Provide the (X, Y) coordinate of the cell's center where the given text is located.  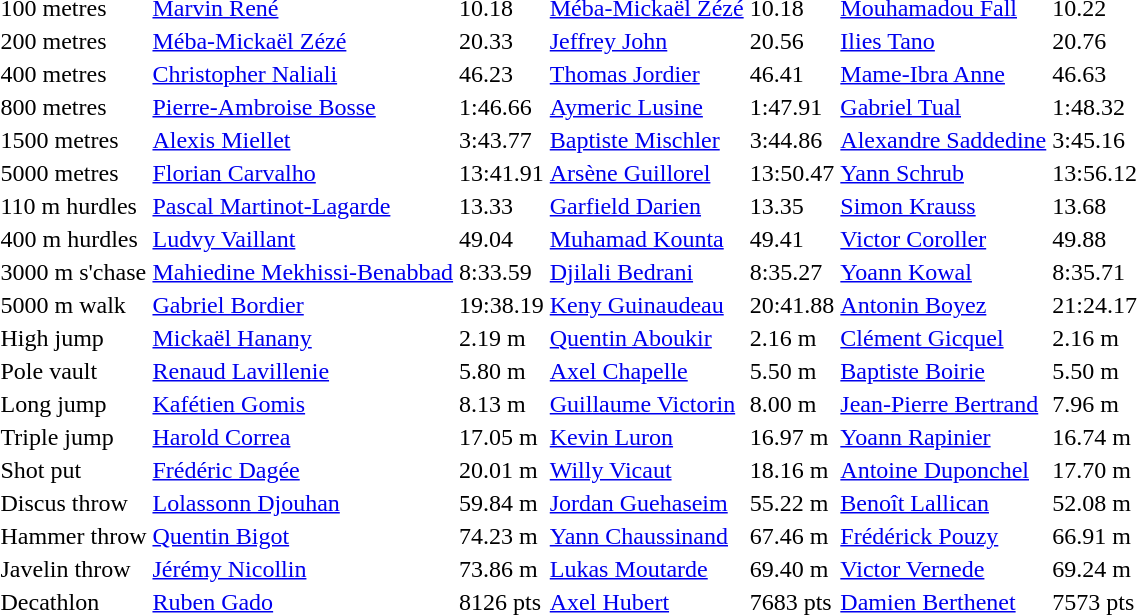
Jean-Pierre Bertrand (944, 404)
Yoann Rapinier (944, 437)
Alexis Miellet (303, 140)
Baptiste Mischler (646, 140)
Axel Chapelle (646, 371)
Kevin Luron (646, 437)
Florian Carvalho (303, 173)
Guillaume Victorin (646, 404)
Antonin Boyez (944, 305)
Yann Chaussinand (646, 536)
18.16 m (792, 470)
Baptiste Boirie (944, 371)
Pascal Martinot-Lagarde (303, 206)
Frédéric Dagée (303, 470)
Renaud Lavillenie (303, 371)
Quentin Bigot (303, 536)
Arsène Guillorel (646, 173)
20.56 (792, 41)
20.33 (502, 41)
16.97 m (792, 437)
Pierre-Ambroise Bosse (303, 107)
8.00 m (792, 404)
Quentin Aboukir (646, 338)
Ilies Tano (944, 41)
Lolassonn Djouhan (303, 503)
13:50.47 (792, 173)
19:38.19 (502, 305)
Clément Gicquel (944, 338)
Muhamad Kounta (646, 239)
13.33 (502, 206)
69.40 m (792, 569)
17.05 m (502, 437)
59.84 m (502, 503)
46.23 (502, 74)
8:35.27 (792, 272)
49.41 (792, 239)
1:47.91 (792, 107)
Djilali Bedrani (646, 272)
Thomas Jordier (646, 74)
8:33.59 (502, 272)
67.46 m (792, 536)
Yann Schrub (944, 173)
Mahiedine Mekhissi-Benabbad (303, 272)
Ludvy Vaillant (303, 239)
13:41.91 (502, 173)
Alexandre Saddedine (944, 140)
Benoît Lallican (944, 503)
3:43.77 (502, 140)
Mickaël Hanany (303, 338)
73.86 m (502, 569)
Garfield Darien (646, 206)
Harold Correa (303, 437)
13.35 (792, 206)
20.01 m (502, 470)
1:46.66 (502, 107)
74.23 m (502, 536)
Victor Vernede (944, 569)
8.13 m (502, 404)
Lukas Moutarde (646, 569)
Jérémy Nicollin (303, 569)
Gabriel Bordier (303, 305)
Yoann Kowal (944, 272)
Jeffrey John (646, 41)
Keny Guinaudeau (646, 305)
49.04 (502, 239)
Christopher Naliali (303, 74)
3:44.86 (792, 140)
2.19 m (502, 338)
Antoine Duponchel (944, 470)
Frédérick Pouzy (944, 536)
Gabriel Tual (944, 107)
Victor Coroller (944, 239)
Willy Vicaut (646, 470)
55.22 m (792, 503)
Mame-Ibra Anne (944, 74)
Méba-Mickaël Zézé (303, 41)
20:41.88 (792, 305)
Simon Krauss (944, 206)
46.41 (792, 74)
Kafétien Gomis (303, 404)
2.16 m (792, 338)
5.50 m (792, 371)
Aymeric Lusine (646, 107)
Jordan Guehaseim (646, 503)
5.80 m (502, 371)
